Determine the (x, y) coordinate at the center of the cell enclosing the given text.  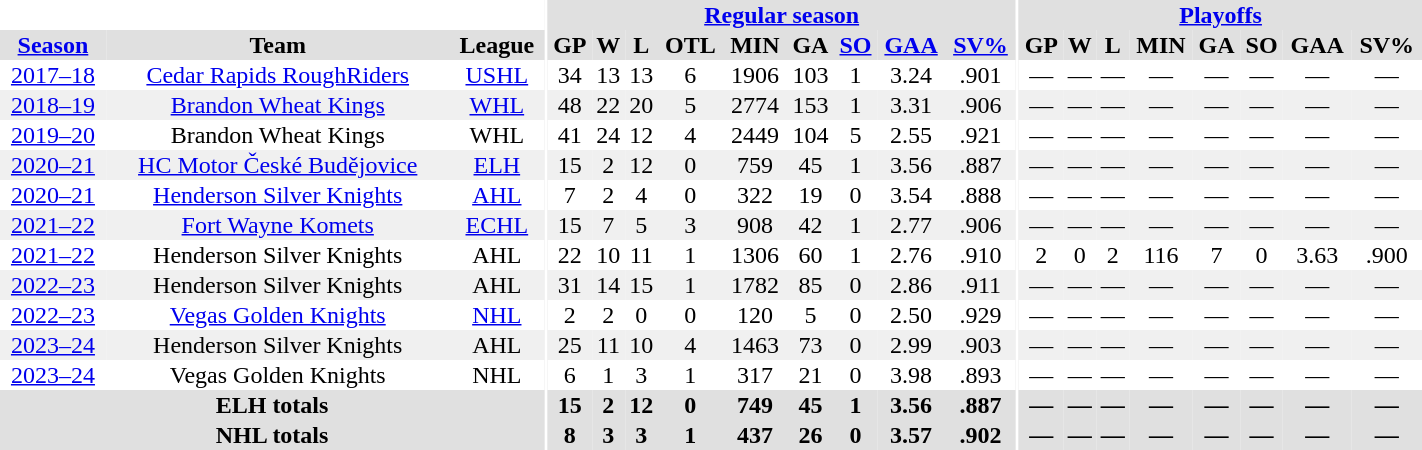
.893 (980, 375)
3.24 (912, 75)
73 (810, 345)
317 (755, 375)
41 (570, 135)
3.54 (912, 195)
2449 (755, 135)
25 (570, 345)
153 (810, 105)
26 (810, 435)
3.31 (912, 105)
.929 (980, 315)
Playoffs (1220, 15)
749 (755, 405)
48 (570, 105)
2.76 (912, 255)
Regular season (782, 15)
34 (570, 75)
24 (608, 135)
1306 (755, 255)
2018–19 (53, 105)
116 (1161, 255)
104 (810, 135)
2.50 (912, 315)
908 (755, 225)
Cedar Rapids RoughRiders (278, 75)
120 (755, 315)
NHL totals (272, 435)
60 (810, 255)
OTL (690, 45)
ECHL (498, 225)
Season (53, 45)
Fort Wayne Komets (278, 225)
.910 (980, 255)
3.57 (912, 435)
.900 (1386, 255)
2.55 (912, 135)
.911 (980, 285)
437 (755, 435)
2017–18 (53, 75)
HC Motor České Budějovice (278, 165)
14 (608, 285)
2.99 (912, 345)
.901 (980, 75)
Team (278, 45)
103 (810, 75)
.888 (980, 195)
ELH (498, 165)
31 (570, 285)
2.77 (912, 225)
3.98 (912, 375)
2019–20 (53, 135)
.902 (980, 435)
1463 (755, 345)
1782 (755, 285)
20 (642, 105)
3.63 (1318, 255)
42 (810, 225)
1906 (755, 75)
2.86 (912, 285)
2774 (755, 105)
League (498, 45)
.921 (980, 135)
USHL (498, 75)
ELH totals (272, 405)
8 (570, 435)
.903 (980, 345)
322 (755, 195)
19 (810, 195)
21 (810, 375)
759 (755, 165)
85 (810, 285)
